From the cell containing the given text, extract its center point as [x, y] coordinate. 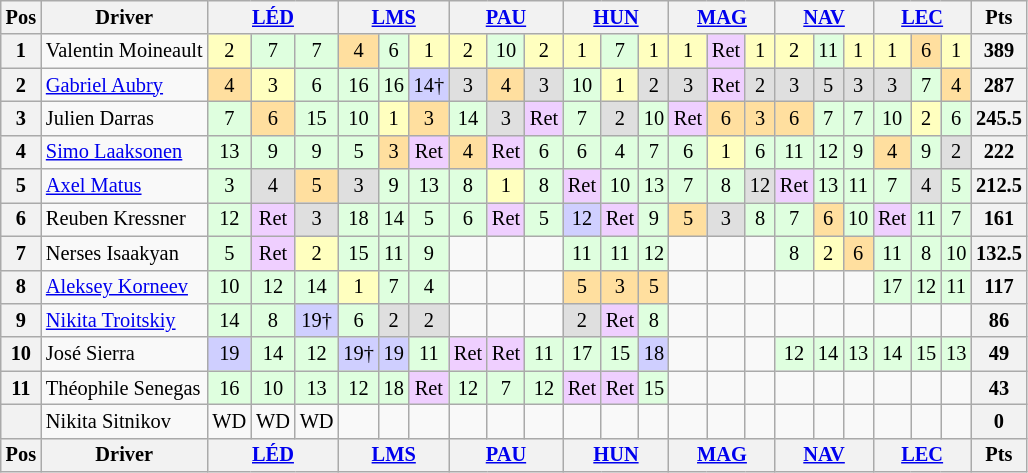
Reuben Kressner [124, 219]
0 [999, 421]
Nikita Sitnikov [124, 421]
161 [999, 219]
Nikita Troitskiy [124, 320]
287 [999, 85]
132.5 [999, 253]
14† [429, 85]
245.5 [999, 118]
222 [999, 152]
Valentin Moineault [124, 51]
212.5 [999, 186]
José Sierra [124, 354]
49 [999, 354]
389 [999, 51]
43 [999, 388]
Théophile Senegas [124, 388]
86 [999, 320]
Nerses Isaakyan [124, 253]
117 [999, 287]
Gabriel Aubry [124, 85]
Axel Matus [124, 186]
Julien Darras [124, 118]
Simo Laaksonen [124, 152]
Aleksey Korneev [124, 287]
